Capture the cell that displays the provided text and extract its [X, Y] central coordinate. 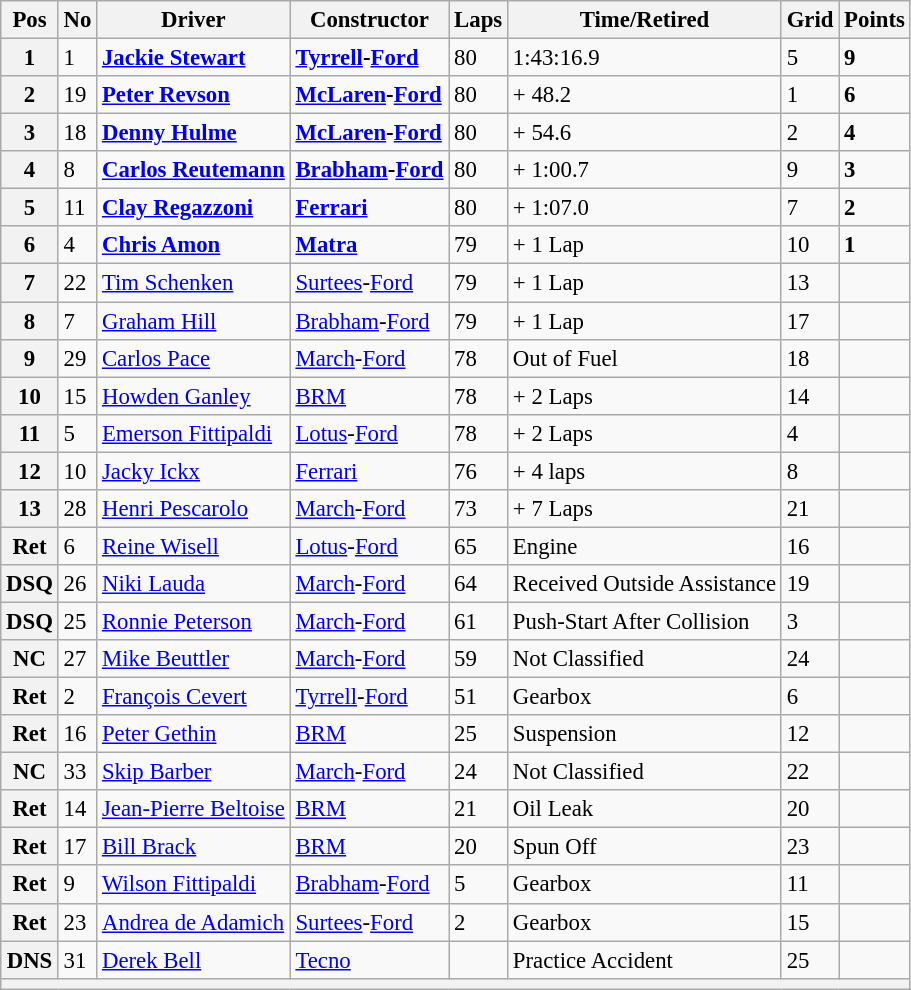
61 [478, 621]
51 [478, 697]
65 [478, 546]
Bill Brack [194, 847]
+ 4 laps [645, 471]
Andrea de Adamich [194, 922]
Peter Gethin [194, 734]
Emerson Fittipaldi [194, 433]
DNS [30, 960]
Peter Revson [194, 95]
76 [478, 471]
Carlos Pace [194, 358]
Tecno [370, 960]
Skip Barber [194, 772]
Points [874, 20]
Reine Wisell [194, 546]
Ronnie Peterson [194, 621]
Chris Amon [194, 245]
Clay Regazzoni [194, 208]
28 [77, 509]
Laps [478, 20]
Grid [810, 20]
Push-Start After Collision [645, 621]
Constructor [370, 20]
Tim Schenken [194, 283]
Matra [370, 245]
+ 1:00.7 [645, 170]
Pos [30, 20]
Niki Lauda [194, 584]
31 [77, 960]
29 [77, 358]
Oil Leak [645, 809]
26 [77, 584]
Engine [645, 546]
73 [478, 509]
27 [77, 659]
33 [77, 772]
1:43:16.9 [645, 58]
Denny Hulme [194, 133]
Graham Hill [194, 321]
Jackie Stewart [194, 58]
+ 48.2 [645, 95]
Howden Ganley [194, 396]
Mike Beuttler [194, 659]
Jean-Pierre Beltoise [194, 809]
Jacky Ickx [194, 471]
No [77, 20]
+ 7 Laps [645, 509]
Spun Off [645, 847]
Time/Retired [645, 20]
Driver [194, 20]
Derek Bell [194, 960]
+ 1:07.0 [645, 208]
59 [478, 659]
Suspension [645, 734]
Carlos Reutemann [194, 170]
Practice Accident [645, 960]
Henri Pescarolo [194, 509]
64 [478, 584]
Wilson Fittipaldi [194, 885]
Out of Fuel [645, 358]
Received Outside Assistance [645, 584]
+ 54.6 [645, 133]
François Cevert [194, 697]
